Detect which cell encompasses the target text, then output its [x, y] center coordinate. 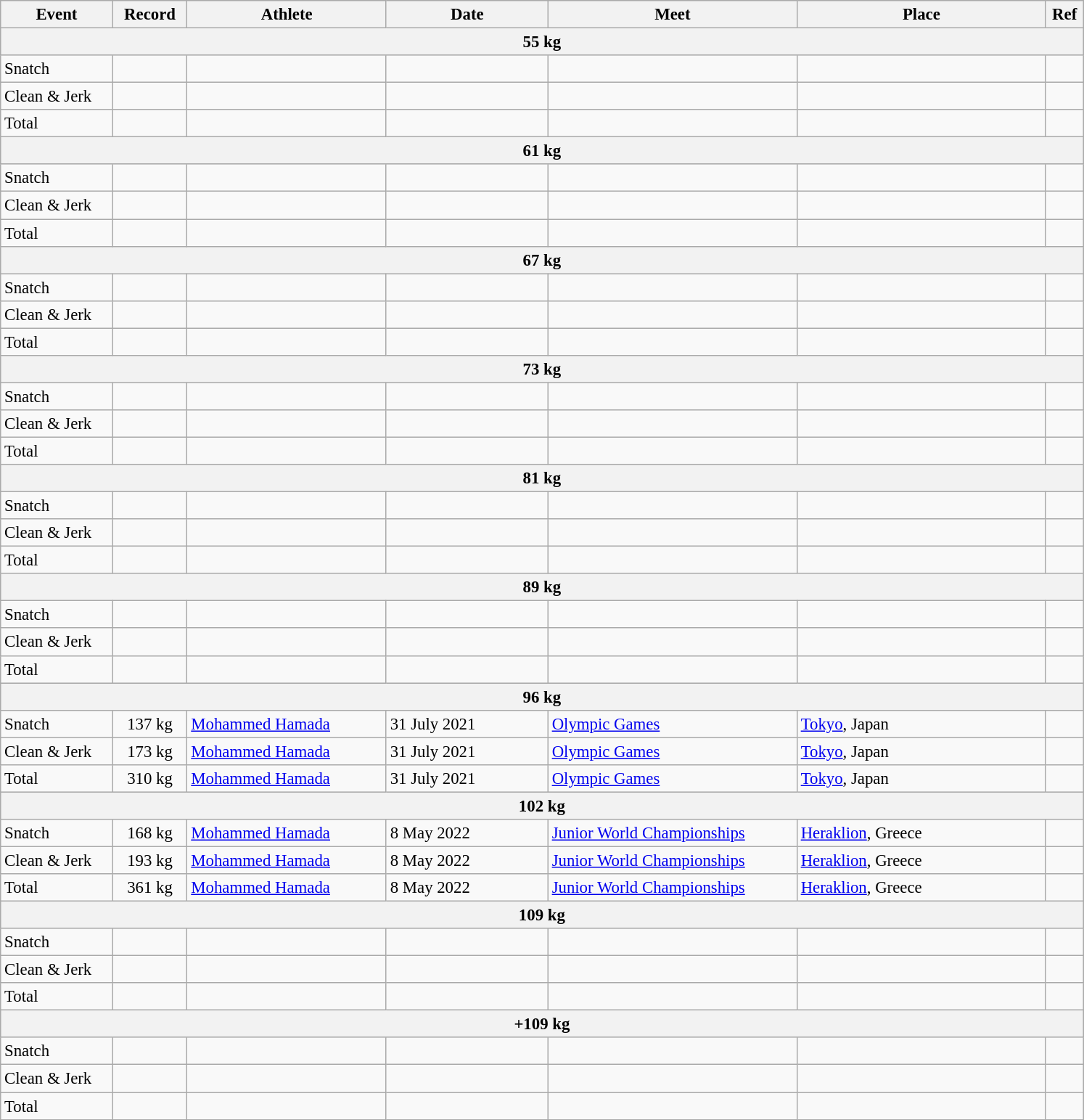
61 kg [542, 151]
81 kg [542, 478]
102 kg [542, 806]
Athlete [287, 15]
310 kg [149, 779]
361 kg [149, 888]
168 kg [149, 833]
Ref [1064, 15]
109 kg [542, 915]
67 kg [542, 260]
137 kg [149, 724]
55 kg [542, 42]
173 kg [149, 751]
73 kg [542, 369]
Place [921, 15]
+109 kg [542, 1024]
Date [467, 15]
Event [57, 15]
Record [149, 15]
96 kg [542, 697]
Meet [672, 15]
89 kg [542, 587]
193 kg [149, 860]
